Detect which cell encompasses the target text, then output its (X, Y) center coordinate. 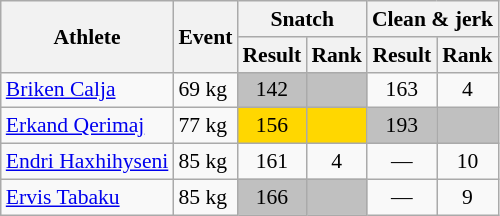
Clean & jerk (432, 19)
156 (272, 126)
Endri Haxhihyseni (88, 162)
77 kg (205, 126)
Snatch (302, 19)
Ervis Tabaku (88, 197)
9 (468, 197)
10 (468, 162)
69 kg (205, 90)
193 (402, 126)
166 (272, 197)
163 (402, 90)
161 (272, 162)
Event (205, 36)
Erkand Qerimaj (88, 126)
Briken Calja (88, 90)
142 (272, 90)
Athlete (88, 36)
